Return the (x, y) coordinate for the center point of the cell that contains the specified text.  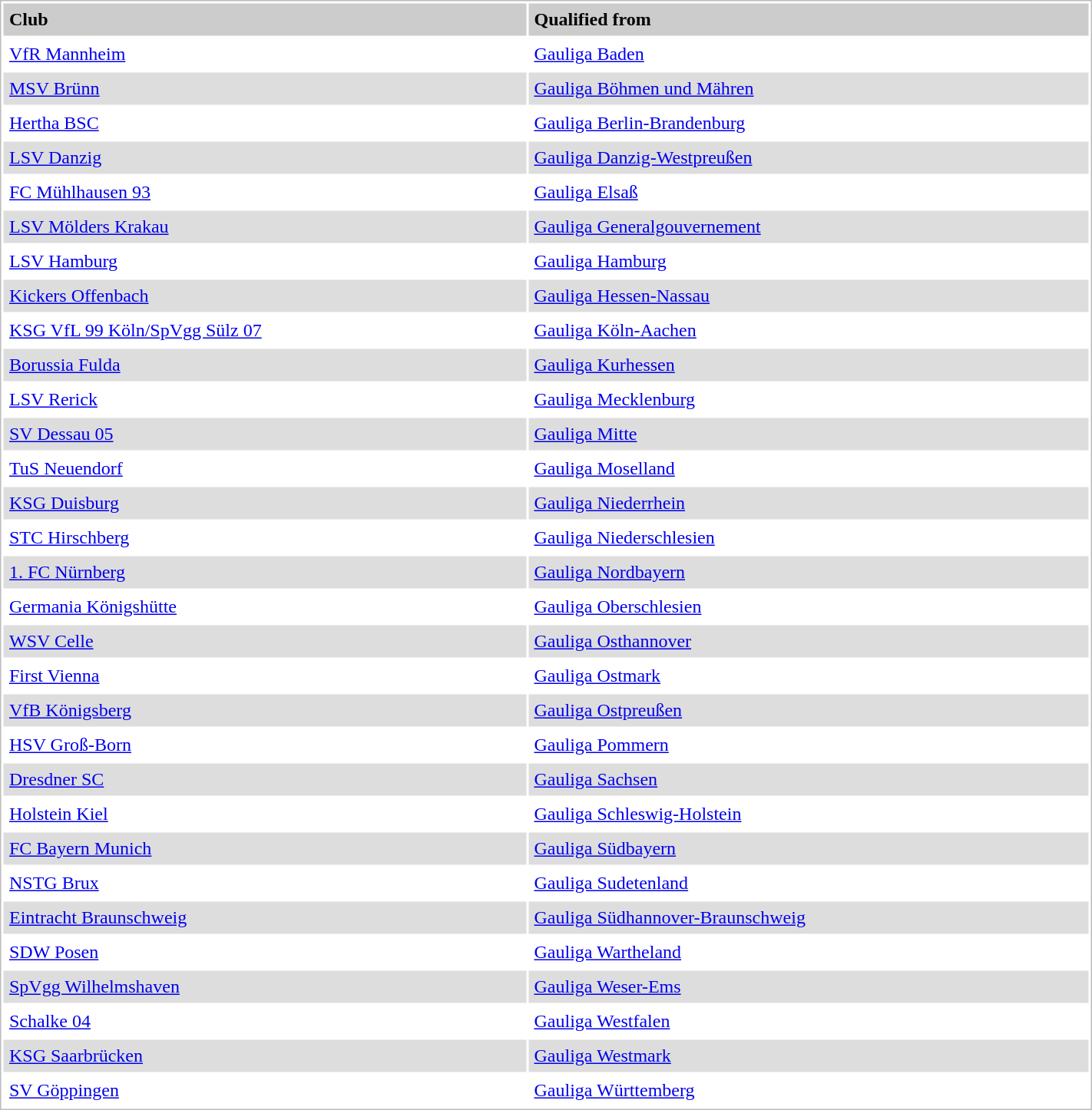
LSV Hamburg (264, 262)
Gauliga Kurhessen (809, 365)
Gauliga Danzig-Westpreußen (809, 157)
Gauliga Oberschlesien (809, 607)
HSV Groß-Born (264, 745)
KSG Duisburg (264, 503)
FC Bayern Munich (264, 848)
Eintracht Braunschweig (264, 917)
LSV Rerick (264, 400)
1. FC Nürnberg (264, 572)
Gauliga Südbayern (809, 848)
Gauliga Westfalen (809, 1022)
Schalke 04 (264, 1022)
Gauliga Böhmen und Mähren (809, 88)
Gauliga Sudetenland (809, 884)
Qualified from (809, 19)
Gauliga Niederschlesien (809, 538)
KSG VfL 99 Köln/SpVgg Sülz 07 (264, 331)
STC Hirschberg (264, 538)
Hertha BSC (264, 124)
Gauliga Schleswig-Holstein (809, 814)
Gauliga Mitte (809, 434)
Club (264, 19)
NSTG Brux (264, 884)
FC Mühlhausen 93 (264, 193)
Gauliga Hamburg (809, 262)
Gauliga Sachsen (809, 779)
Gauliga Elsaß (809, 193)
Borussia Fulda (264, 365)
Gauliga Ostpreußen (809, 710)
Dresdner SC (264, 779)
Gauliga Wartheland (809, 953)
WSV Celle (264, 641)
MSV Brünn (264, 88)
Gauliga Mecklenburg (809, 400)
Gauliga Westmark (809, 1055)
Gauliga Württemberg (809, 1091)
Germania Königshütte (264, 607)
SV Dessau 05 (264, 434)
Gauliga Baden (809, 55)
LSV Danzig (264, 157)
KSG Saarbrücken (264, 1055)
Holstein Kiel (264, 814)
Gauliga Pommern (809, 745)
Gauliga Weser-Ems (809, 986)
SpVgg Wilhelmshaven (264, 986)
TuS Neuendorf (264, 469)
VfR Mannheim (264, 55)
Gauliga Hessen-Nassau (809, 296)
Gauliga Generalgouvernement (809, 226)
Gauliga Köln-Aachen (809, 331)
Gauliga Nordbayern (809, 572)
First Vienna (264, 676)
SDW Posen (264, 953)
Gauliga Niederrhein (809, 503)
Gauliga Südhannover-Braunschweig (809, 917)
SV Göppingen (264, 1091)
Gauliga Ostmark (809, 676)
Gauliga Osthannover (809, 641)
Kickers Offenbach (264, 296)
Gauliga Moselland (809, 469)
LSV Mölders Krakau (264, 226)
Gauliga Berlin-Brandenburg (809, 124)
VfB Königsberg (264, 710)
